Capture the cell that displays the provided text and extract its [X, Y] central coordinate. 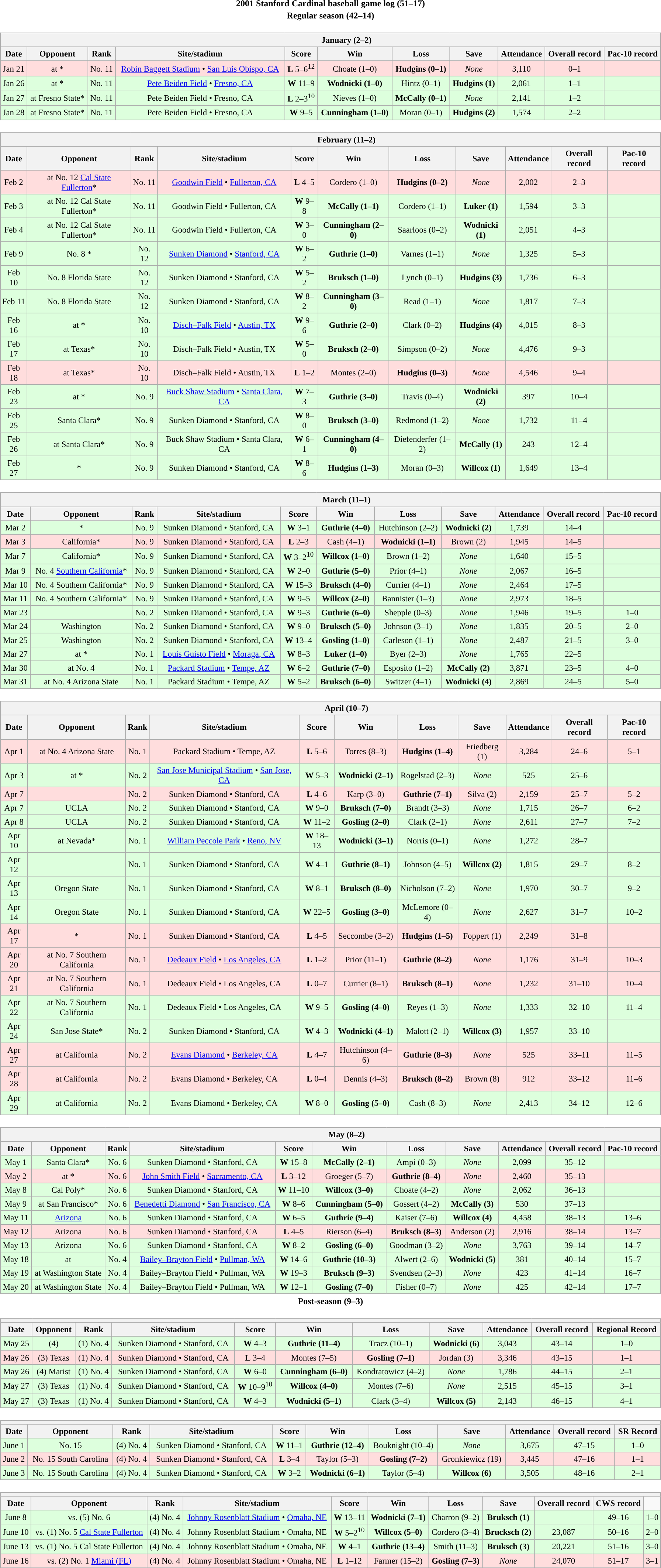
Guthrie (9–4) [349, 1218]
Kaiser (7–6) [416, 1218]
CWS record [618, 1503]
L 3–12 [294, 1176]
Guthrie (2–0) [353, 325]
20,221 [564, 1547]
April (10–7) [330, 708]
Guthrie (8–2) [428, 960]
Smith (11–3) [456, 1547]
May 2 [16, 1176]
Carleson (1–1) [408, 640]
(4) Marist [53, 1371]
12–4 [579, 444]
1,640 [519, 556]
McCally (1–1) [353, 206]
33–12 [579, 1079]
Cunningham (1–0) [355, 113]
Ampi (0–3) [416, 1162]
W 3–0 [304, 230]
2,051 [528, 230]
W 18–13 [316, 840]
1,957 [529, 1031]
Cunningham (5–0) [349, 1204]
24,070 [564, 1561]
1,325 [528, 253]
Hudgins (1–4) [428, 751]
16–5 [573, 571]
2,159 [529, 794]
2–2 [575, 113]
Apr 17 [14, 936]
1,732 [528, 421]
Esposito (1–2) [408, 668]
Guthrie (10–3) [349, 1259]
31–8 [579, 936]
21–5 [573, 640]
33–11 [579, 1055]
43–15 [562, 1357]
2,143 [508, 1401]
No. 8 * [79, 253]
Brown (1–2) [408, 556]
Luker (1–0) [345, 654]
W 6–0 [255, 1371]
L 0–7 [316, 983]
Groeger (5–7) [349, 1176]
7–2 [634, 822]
February (11–2) [330, 139]
May 19 [16, 1273]
Choate (1–0) [355, 68]
Clark (0–2) [422, 325]
4–3 [579, 230]
19–5 [573, 612]
14–4 [573, 527]
at No. 4 [81, 668]
Cash (4–1) [345, 541]
1–2 [575, 98]
1,817 [528, 301]
Guthrie (8–3) [428, 1055]
Prior (4–1) [408, 571]
Gosling (7–0) [349, 1287]
3,763 [522, 1245]
Mar 24 [15, 626]
Wodnicki (4) [468, 682]
Varnes (1–1) [422, 253]
Apr 21 [14, 983]
1,946 [519, 612]
27–7 [579, 822]
January (2–2) [330, 40]
Willcox (4–0) [314, 1386]
May 1 [16, 1162]
Charron (9–2) [456, 1517]
Willcox (1) [481, 468]
10–2 [634, 912]
39–14 [575, 1245]
23–5 [573, 668]
May 8 [16, 1190]
Taylor (5–3) [338, 1459]
29–7 [579, 864]
Mar 30 [15, 668]
Mar 27 [15, 654]
38–13 [575, 1218]
McCally (1) [481, 444]
Wodnicki (7–1) [398, 1517]
4–1 [627, 1401]
Mar 10 [15, 585]
May 12 [16, 1231]
Taylor (5–4) [403, 1473]
Apr 20 [14, 960]
Bruksch (1–0) [353, 278]
Malott (2–1) [428, 1031]
Apr 13 [14, 888]
Guthrie (11–4) [314, 1344]
35–13 [575, 1176]
W 3–2 [290, 1473]
John Smith Field • Sacramento, CA [202, 1176]
6–3 [579, 278]
14–7 [633, 1245]
Nicholson (7–2) [428, 888]
Johnson (3–1) [408, 626]
Willcox (5) [456, 1401]
13–4 [579, 468]
1,835 [519, 626]
W 11–10 [294, 1190]
51–17 [618, 1561]
May 13 [16, 1245]
Willcox (6) [471, 1473]
Jordan (3) [456, 1357]
May 18 [16, 1259]
2,002 [528, 182]
Wodnicki (2–1) [366, 775]
Currier (4–1) [408, 585]
Louis Guisto Field • Moraga, CA [219, 654]
Hudgins (4) [481, 325]
Gosling (4–0) [366, 1008]
Brown (2) [468, 541]
Bruksch (3) [508, 1547]
Bruksch (4–0) [345, 585]
2,515 [508, 1386]
Kondratowicz (4–2) [391, 1371]
Wodnicki (3–1) [366, 840]
Apr 12 [14, 864]
W 14–6 [294, 1259]
Bouknight (10–4) [403, 1445]
25–6 [579, 775]
Silva (2) [482, 794]
May 9 [16, 1204]
Gosling (6–0) [349, 1245]
24–6 [579, 751]
2,062 [522, 1190]
L 2–310 [301, 98]
Guthrie (3–0) [353, 396]
Byer (2–3) [408, 654]
Willcox (3–0) [349, 1190]
2,464 [519, 585]
Mar 11 [15, 599]
Apr 22 [14, 1008]
Goodman (3–2) [416, 1245]
Svendsen (2–3) [416, 1273]
Brucksch (2) [508, 1532]
vs. (5) No. 6 [89, 1517]
Guthrie (8–1) [366, 864]
Clark (3–4) [391, 1401]
Dennis (4–3) [366, 1079]
Nieves (1–0) [355, 98]
Hutchinson (4–6) [366, 1055]
Wodnicki (6) [456, 1344]
7–3 [579, 301]
W 6–1 [304, 444]
W 8–1 [316, 888]
4,015 [528, 325]
18–5 [573, 599]
Gosling (7–1) [391, 1357]
Feb 3 [14, 206]
15–5 [573, 556]
2,141 [522, 98]
McLemore (0–4) [428, 912]
Wodnicki (5) [472, 1259]
9–3 [579, 349]
26–7 [579, 808]
Torres (8–3) [366, 751]
Reyes (1–3) [428, 1008]
6–2 [634, 808]
Wodnicki (1) [481, 230]
Cordero (3–4) [456, 1532]
5–1 [634, 751]
2,973 [519, 599]
Gosling (5–0) [366, 1103]
May 20 [16, 1287]
W 11–1 [290, 1445]
2–3 [579, 182]
Bruksch (8–0) [366, 888]
Willcox (2) [482, 864]
W 15–3 [298, 585]
13–7 [633, 1231]
Gosling (2–0) [366, 822]
Cunningham (6–0) [314, 1371]
March (11–1) [330, 500]
Mar 31 [15, 682]
Apr 29 [14, 1103]
Jan 26 [14, 83]
Guthrie (5–0) [345, 571]
Jan 27 [14, 98]
Bruksch (8–2) [428, 1079]
14–5 [573, 541]
W 9–3 [298, 612]
Willcox (2–0) [345, 599]
50–16 [618, 1532]
1,739 [519, 527]
16–7 [633, 1273]
Montes (7–5) [314, 1357]
23,087 [564, 1532]
243 [528, 444]
2,869 [519, 682]
Apr 28 [14, 1079]
Feb 10 [14, 278]
912 [529, 1079]
Fisher (0–7) [416, 1287]
Feb 17 [14, 349]
June 10 [16, 1532]
Willcox (1–0) [345, 556]
423 [522, 1273]
Mar 9 [15, 571]
(4) [53, 1344]
1,815 [529, 864]
W 9–6 [304, 325]
SR Record [638, 1431]
Friedberg (1) [482, 751]
San Jose Municipal Stadium • San Jose, CA [224, 775]
Gosling (3–0) [366, 912]
Cash (8–3) [428, 1103]
Gosling (7–2) [403, 1459]
W 5–210 [350, 1532]
48–16 [584, 1473]
44–15 [562, 1371]
vs. (2) No. 1 Miami (FL) [89, 1561]
2,413 [529, 1103]
Brandt (3–3) [428, 808]
3,346 [508, 1357]
41–14 [575, 1273]
4,476 [528, 349]
4–0 [632, 668]
L 4–6 [316, 794]
at Santa Clara* [79, 444]
17–5 [573, 585]
Guthrie (12–4) [338, 1445]
1,176 [529, 960]
Apr 24 [14, 1031]
Moran (0–1) [421, 113]
2,916 [522, 1231]
Bruksch (8–3) [416, 1231]
Bruksch (1) [508, 1517]
1,765 [519, 654]
Lynch (0–1) [422, 278]
34–12 [579, 1103]
9–2 [634, 888]
33–10 [579, 1031]
at [68, 1259]
W 22–5 [316, 912]
William Peccole Park • Reno, NV [224, 840]
Apr 27 [14, 1055]
2,627 [529, 912]
Hudgins (0–1) [421, 68]
Cordero (1–0) [353, 182]
47–16 [584, 1459]
49–16 [618, 1517]
3–3 [579, 206]
32–10 [579, 1008]
Mar 23 [15, 612]
at San Francisco* [68, 1204]
45–15 [562, 1386]
2,611 [529, 822]
Mar 2 [15, 527]
W 5–3 [316, 775]
Norris (0–1) [428, 840]
40–14 [575, 1259]
Benedetti Diamond • San Francisco, CA [202, 1204]
Feb 9 [14, 253]
June 1 [14, 1445]
Montes (7–6) [391, 1386]
17–7 [633, 1287]
2,067 [519, 571]
9–4 [579, 373]
L 0–4 [316, 1079]
1,333 [529, 1008]
31–7 [579, 912]
W 6–5 [294, 1218]
Guthrie (4–0) [345, 527]
Guthrie (7–0) [345, 668]
Feb 26 [14, 444]
Robin Baggett Stadium • San Luis Obispo, CA [200, 68]
W 11–9 [301, 83]
Bruksch (8–1) [428, 983]
Clark (2–1) [428, 822]
L 5–612 [301, 68]
Feb 25 [14, 421]
Wodnicki (1–0) [355, 83]
W 11–2 [316, 822]
Guthrie (8–4) [416, 1176]
31–9 [579, 960]
42–14 [575, 1287]
Guthrie (1–0) [353, 253]
Simpson (0–2) [422, 349]
Feb 2 [14, 182]
McCally (0–1) [421, 98]
38–14 [575, 1231]
8–3 [579, 325]
Rierson (6–4) [349, 1231]
Feb 11 [14, 301]
Shepple (0–3) [408, 612]
Bruksch (2–0) [353, 349]
Apr 8 [14, 822]
5–3 [579, 253]
0–1 [575, 68]
Seccombe (3–2) [366, 936]
W 2–0 [298, 571]
May (8–2) [330, 1134]
43–14 [562, 1344]
W 19–3 [294, 1273]
Cordero (1–1) [422, 206]
Bruksch (5–0) [345, 626]
Johnson (4–5) [428, 864]
Willcox (4) [472, 1218]
Hudgins (1–3) [353, 468]
June 8 [16, 1517]
Choate (4–2) [416, 1190]
Wodnicki (6–1) [338, 1473]
Brown (8) [482, 1079]
Bruksch (3–0) [353, 421]
L 2–3 [298, 541]
W 5–0 [304, 349]
10–3 [634, 960]
Bruksch (9–3) [349, 1273]
Hudgins (1) [474, 83]
Feb 23 [14, 396]
Bruksch (7–0) [366, 808]
2,487 [519, 640]
Hintz (0–1) [421, 83]
1,272 [529, 840]
Mar 3 [15, 541]
11–5 [634, 1055]
Read (1–1) [422, 301]
Bannister (1–3) [408, 599]
2,249 [529, 936]
W 13–4 [298, 640]
2,460 [522, 1176]
Prior (11–1) [366, 960]
2,061 [522, 83]
Montes (2–0) [353, 373]
8–2 [634, 864]
McCally (2) [468, 668]
35–12 [575, 1162]
W 9–8 [304, 206]
Rogelstad (2–3) [428, 775]
W 13–11 [350, 1517]
at Nevada* [77, 840]
22–5 [573, 654]
Cunningham (3–0) [353, 301]
June 2 [14, 1459]
Feb 4 [14, 230]
28–7 [579, 840]
Feb 16 [14, 325]
Mar 25 [15, 640]
30–7 [579, 888]
W 7–3 [304, 396]
L 1–12 [350, 1561]
Travis (0–4) [422, 396]
13–6 [633, 1218]
46–15 [562, 1401]
51–16 [618, 1547]
Apr 14 [14, 912]
L 4–7 [316, 1055]
Wodnicki (5–1) [314, 1401]
3,675 [530, 1445]
Luker (1) [481, 206]
Apr 1 [14, 751]
25–7 [579, 794]
397 [528, 396]
Guthrie (7–1) [428, 794]
Hudgins (2) [474, 113]
W 3–210 [298, 556]
Wodnicki (1–1) [408, 541]
1,574 [522, 113]
San Jose State* [77, 1031]
Hudgins (1–5) [428, 936]
Gossert (4–2) [416, 1204]
3,284 [529, 751]
W 12–1 [294, 1287]
June 3 [14, 1473]
3,505 [530, 1473]
Saarloos (0–2) [422, 230]
Tracz (10–1) [391, 1344]
1,232 [529, 983]
4,546 [528, 373]
1,594 [528, 206]
11–6 [634, 1079]
Jan 21 [14, 68]
15–7 [633, 1259]
W 15–8 [294, 1162]
Apr 3 [14, 775]
Willcox (5–0) [398, 1532]
Gronkiewicz (19) [471, 1459]
3,043 [508, 1344]
Karp (3–0) [366, 794]
May 11 [16, 1218]
Bruksch (6–0) [345, 682]
425 [522, 1287]
Diefenderfer (1–2) [422, 444]
Cunningham (2–0) [353, 230]
5–0 [632, 682]
McCally (2–1) [349, 1162]
47–15 [584, 1445]
Hudgins (3) [481, 278]
1,786 [508, 1371]
June 13 [16, 1547]
Anderson (2) [472, 1231]
5–2 [634, 794]
McCally (3) [472, 1204]
Moran (0–3) [422, 468]
Cunningham (4–0) [353, 444]
Hudgins (0–3) [422, 373]
4,458 [522, 1218]
12–6 [634, 1103]
1,945 [519, 541]
Gosling (1–0) [345, 640]
L 5–6 [316, 751]
3,110 [522, 68]
Willcox (3) [482, 1031]
Redmond (1–2) [422, 421]
1,649 [528, 468]
Wodnicki (4–1) [366, 1031]
Feb 18 [14, 373]
Farmer (15–2) [398, 1561]
37–13 [575, 1204]
3,871 [519, 668]
Cal Poly* [68, 1190]
Alwert (2–6) [416, 1259]
Jan 28 [14, 113]
Currier (8–1) [366, 983]
24–5 [573, 682]
Guthrie (13–4) [398, 1547]
36–13 [575, 1190]
1,970 [529, 888]
2,099 [522, 1162]
Switzer (4–1) [408, 682]
Apr 10 [14, 840]
Guthrie (6–0) [345, 612]
Regional Record [627, 1330]
W 10–910 [255, 1386]
1,715 [529, 808]
381 [522, 1259]
No. 15 [70, 1445]
W 8–3 [298, 654]
June 16 [16, 1561]
31–10 [579, 983]
Foppert (1) [482, 936]
W 3–1 [298, 527]
1,736 [528, 278]
530 [522, 1204]
Feb 27 [14, 468]
Hutchinson (2–2) [408, 527]
Gosling (7–3) [456, 1561]
3,445 [530, 1459]
20–5 [573, 626]
Mar 7 [15, 556]
Hudgins (0–2) [422, 182]
May 25 [16, 1344]
